Scan for the cell matching the given text and deliver its (X, Y) coordinate at center. 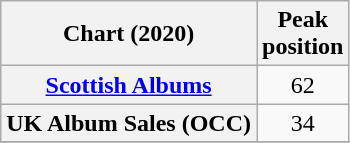
Scottish Albums (129, 85)
UK Album Sales (OCC) (129, 123)
34 (302, 123)
Chart (2020) (129, 34)
Peakposition (302, 34)
62 (302, 85)
